Locate the cell with the specified text and output its (X, Y) center coordinate. 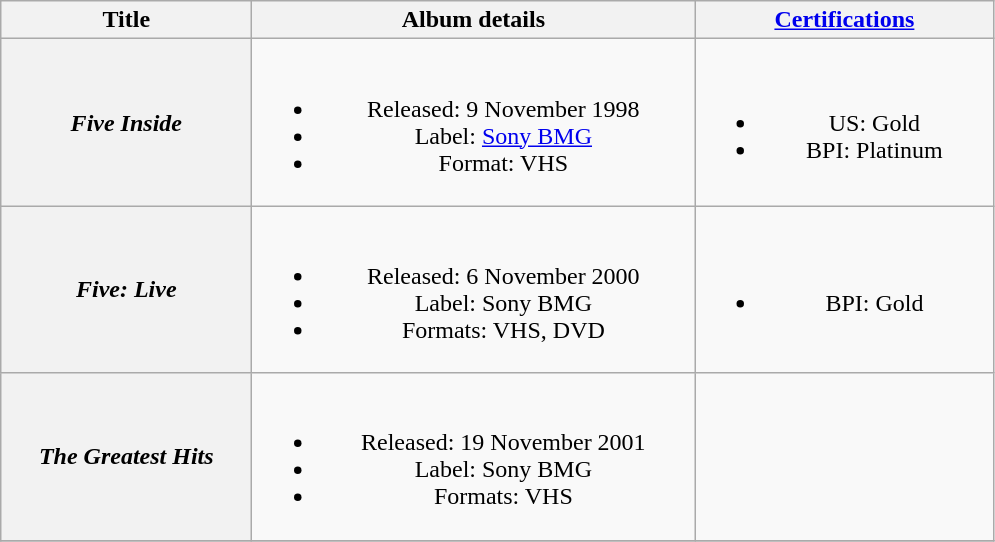
US: GoldBPI: Platinum (844, 122)
Released: 6 November 2000Label: Sony BMGFormats: VHS, DVD (474, 290)
Five: Live (126, 290)
Album details (474, 20)
Title (126, 20)
Five Inside (126, 122)
BPI: Gold (844, 290)
Released: 19 November 2001Label: Sony BMGFormats: VHS (474, 456)
Released: 9 November 1998Label: Sony BMGFormat: VHS (474, 122)
Certifications (844, 20)
The Greatest Hits (126, 456)
